Return [X, Y] of the center of cell containing provided text 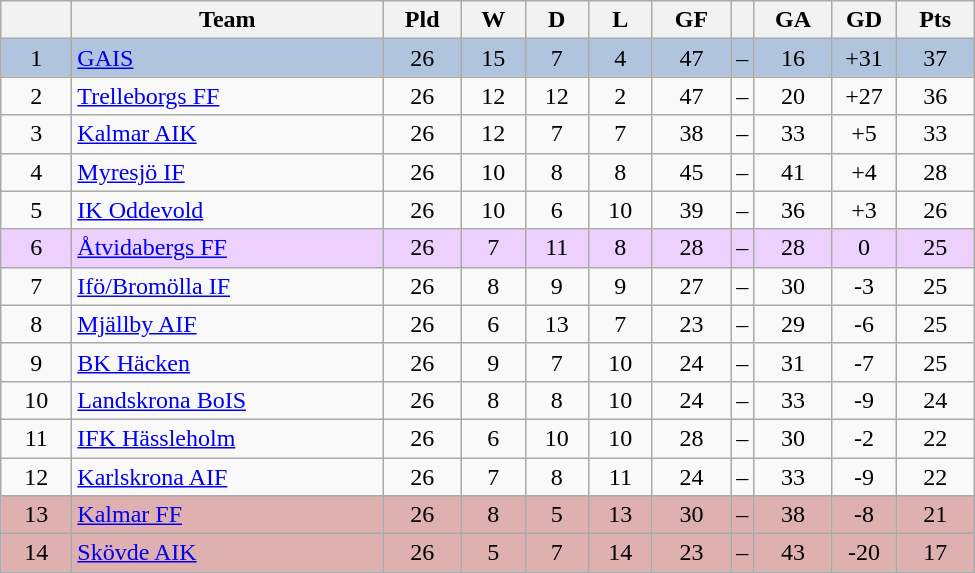
D [557, 20]
+4 [864, 172]
0 [864, 248]
-6 [864, 324]
GAIS [228, 58]
-20 [864, 553]
W [493, 20]
GD [864, 20]
BK Häcken [228, 362]
Ifö/Bromölla IF [228, 286]
Pts [936, 20]
-3 [864, 286]
Myresjö IF [228, 172]
+3 [864, 210]
Skövde AIK [228, 553]
L [621, 20]
-2 [864, 438]
45 [692, 172]
GF [692, 20]
17 [936, 553]
16 [794, 58]
21 [936, 515]
37 [936, 58]
39 [692, 210]
GA [794, 20]
3 [36, 134]
-7 [864, 362]
Team [228, 20]
1 [36, 58]
Mjällby AIF [228, 324]
Trelleborgs FF [228, 96]
29 [794, 324]
+31 [864, 58]
Kalmar AIK [228, 134]
Pld [422, 20]
IK Oddevold [228, 210]
Kalmar FF [228, 515]
Landskrona BoIS [228, 400]
15 [493, 58]
Åtvidabergs FF [228, 248]
43 [794, 553]
41 [794, 172]
31 [794, 362]
20 [794, 96]
IFK Hässleholm [228, 438]
-8 [864, 515]
Karlskrona AIF [228, 477]
+5 [864, 134]
27 [692, 286]
+27 [864, 96]
